Scan for the cell matching the given text and deliver its (x, y) coordinate at center. 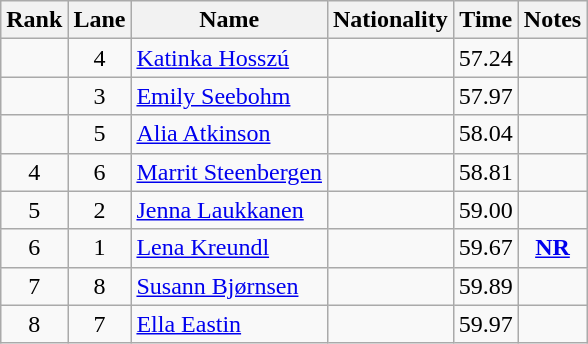
58.81 (486, 172)
Nationality (390, 20)
1 (100, 248)
Katinka Hosszú (230, 58)
58.04 (486, 134)
Ella Eastin (230, 324)
3 (100, 96)
Alia Atkinson (230, 134)
59.89 (486, 286)
Emily Seebohm (230, 96)
57.97 (486, 96)
59.97 (486, 324)
Notes (552, 20)
Susann Bjørnsen (230, 286)
2 (100, 210)
Jenna Laukkanen (230, 210)
Time (486, 20)
Marrit Steenbergen (230, 172)
57.24 (486, 58)
NR (552, 248)
Name (230, 20)
Lane (100, 20)
Rank (34, 20)
Lena Kreundl (230, 248)
59.67 (486, 248)
59.00 (486, 210)
